Locate the cell with the specified text and output its (X, Y) center coordinate. 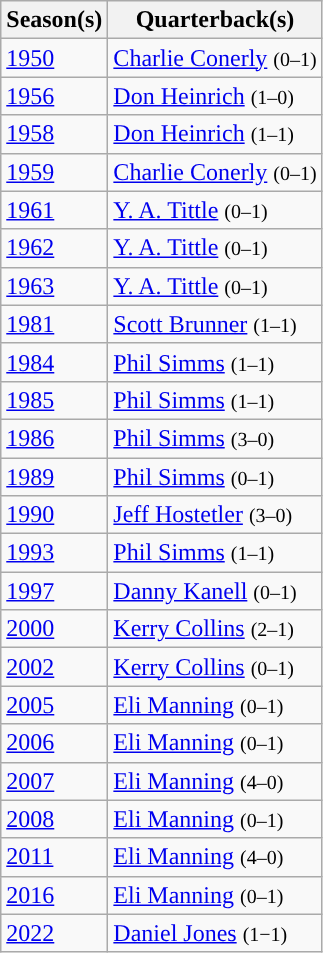
2011 (54, 857)
Daniel Jones (1−1) (215, 933)
1990 (54, 515)
1959 (54, 172)
1981 (54, 324)
Season(s) (54, 20)
Danny Kanell (0–1) (215, 591)
2008 (54, 819)
2007 (54, 781)
1963 (54, 286)
1958 (54, 134)
1993 (54, 553)
2005 (54, 705)
1962 (54, 248)
Phil Simms (0–1) (215, 477)
1997 (54, 591)
2016 (54, 895)
1989 (54, 477)
Quarterback(s) (215, 20)
Jeff Hostetler (3–0) (215, 515)
1986 (54, 438)
Scott Brunner (1–1) (215, 324)
1985 (54, 400)
Kerry Collins (2–1) (215, 629)
Don Heinrich (1–0) (215, 96)
2000 (54, 629)
1961 (54, 210)
1950 (54, 58)
Kerry Collins (0–1) (215, 667)
2022 (54, 933)
1984 (54, 362)
2006 (54, 743)
Phil Simms (3–0) (215, 438)
2002 (54, 667)
1956 (54, 96)
Don Heinrich (1–1) (215, 134)
